For the text-containing cell, return its midpoint in [x, y] coordinate format. 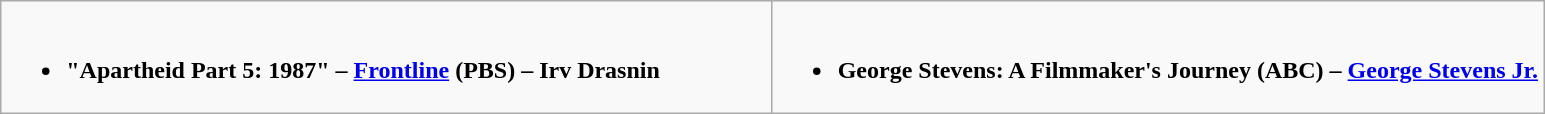
George Stevens: A Filmmaker's Journey (ABC) – George Stevens Jr. [1158, 58]
"Apartheid Part 5: 1987" – Frontline (PBS) – Irv Drasnin [386, 58]
